From the cell containing the given text, extract its center point as (x, y) coordinate. 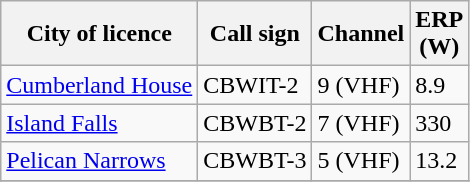
CBWBT-2 (255, 123)
Pelican Narrows (100, 161)
Call sign (255, 34)
ERP(W) (440, 34)
Island Falls (100, 123)
Channel (361, 34)
Cumberland House (100, 85)
CBWBT-3 (255, 161)
City of licence (100, 34)
7 (VHF) (361, 123)
5 (VHF) (361, 161)
CBWIT-2 (255, 85)
13.2 (440, 161)
330 (440, 123)
8.9 (440, 85)
9 (VHF) (361, 85)
